Provide the [x, y] coordinate of the cell's center where the given text is located.  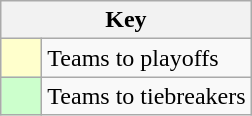
Teams to playoffs [146, 58]
Teams to tiebreakers [146, 96]
Key [126, 20]
